Identify which cell holds the provided text, then report its [X, Y] central coordinate. 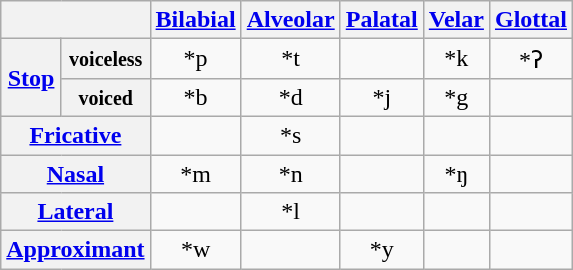
*p [196, 59]
*s [290, 135]
*l [290, 212]
Palatal [382, 20]
Stop [32, 78]
*ʔ [530, 59]
*ŋ [456, 173]
*n [290, 173]
Approximant [76, 250]
voiceless [106, 59]
voiced [106, 97]
Glottal [530, 20]
*k [456, 59]
*d [290, 97]
*g [456, 97]
Nasal [76, 173]
Alveolar [290, 20]
Velar [456, 20]
Bilabial [196, 20]
Lateral [76, 212]
*w [196, 250]
*y [382, 250]
*t [290, 59]
*j [382, 97]
Fricative [76, 135]
*m [196, 173]
*b [196, 97]
